Search for the cell housing the specified text and yield its [X, Y] center coordinate. 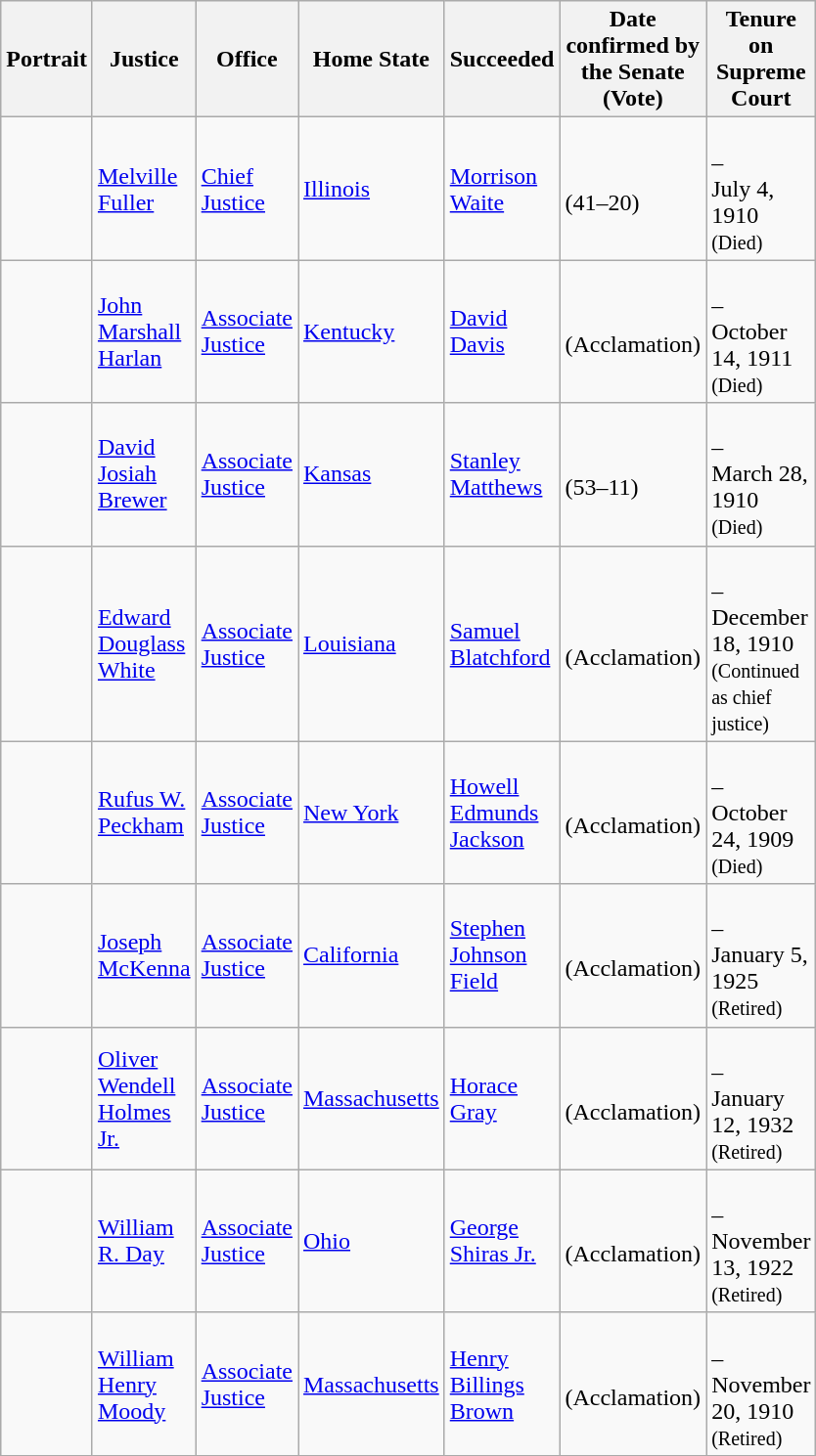
Stanley Matthews [502, 474]
–January 5, 1925(Retired) [761, 955]
Rufus W. Peckham [144, 813]
–October 14, 1911(Died) [761, 331]
(41–20) [633, 189]
Office [247, 59]
Howell Edmunds Jackson [502, 813]
William Henry Moody [144, 1384]
–July 4, 1910(Died) [761, 189]
Illinois [371, 189]
–October 24, 1909(Died) [761, 813]
–November 13, 1922(Retired) [761, 1241]
Home State [371, 59]
David Josiah Brewer [144, 474]
New York [371, 813]
Date confirmed by the Senate(Vote) [633, 59]
–March 28, 1910(Died) [761, 474]
Chief Justice [247, 189]
Joseph McKenna [144, 955]
Edward Douglass White [144, 643]
Morrison Waite [502, 189]
Tenure on Supreme Court [761, 59]
–January 12, 1932(Retired) [761, 1098]
Oliver Wendell Holmes Jr. [144, 1098]
George Shiras Jr. [502, 1241]
Ohio [371, 1241]
Louisiana [371, 643]
Melville Fuller [144, 189]
Stephen Johnson Field [502, 955]
Portrait [47, 59]
Justice [144, 59]
California [371, 955]
Henry Billings Brown [502, 1384]
Succeeded [502, 59]
(53–11) [633, 474]
Horace Gray [502, 1098]
Kansas [371, 474]
William R. Day [144, 1241]
–December 18, 1910(Continued as chief justice) [761, 643]
–November 20, 1910(Retired) [761, 1384]
David Davis [502, 331]
Samuel Blatchford [502, 643]
Kentucky [371, 331]
John Marshall Harlan [144, 331]
